Pinpoint the cell where the given text exists, returning its (x, y) midpoint coordinate. 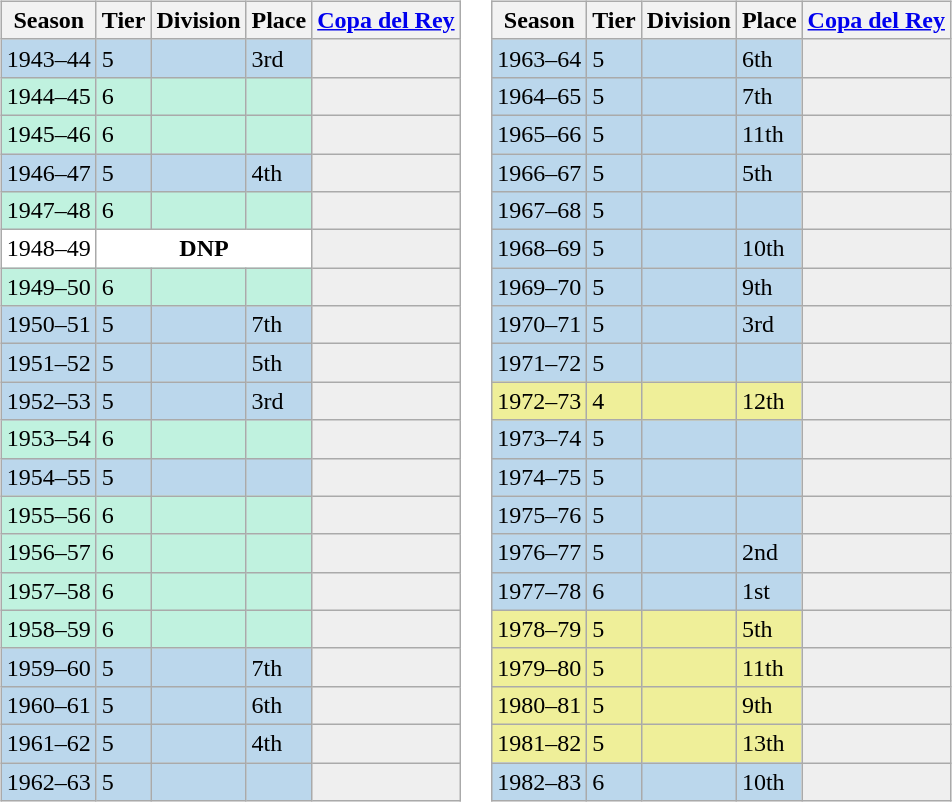
1955–56 (48, 515)
1976–77 (540, 553)
1980–81 (540, 705)
1979–80 (540, 667)
1945–46 (48, 134)
1964–65 (540, 96)
1978–79 (540, 629)
1974–75 (540, 477)
1st (769, 591)
1943–44 (48, 58)
1969–70 (540, 287)
1972–73 (540, 401)
2nd (769, 553)
DNP (204, 249)
1966–67 (540, 173)
1982–83 (540, 781)
1950–51 (48, 325)
1951–52 (48, 363)
1971–72 (540, 363)
4 (614, 401)
1952–53 (48, 401)
1965–66 (540, 134)
1959–60 (48, 667)
1954–55 (48, 477)
1946–47 (48, 173)
1960–61 (48, 705)
1970–71 (540, 325)
1944–45 (48, 96)
1948–49 (48, 249)
1981–82 (540, 743)
1947–48 (48, 211)
1956–57 (48, 553)
1963–64 (540, 58)
1977–78 (540, 591)
13th (769, 743)
12th (769, 401)
1958–59 (48, 629)
1973–74 (540, 439)
1953–54 (48, 439)
1949–50 (48, 287)
1962–63 (48, 781)
1957–58 (48, 591)
1975–76 (540, 515)
1968–69 (540, 249)
1961–62 (48, 743)
1967–68 (540, 211)
